Pinpoint the cell where the given text exists, returning its [x, y] midpoint coordinate. 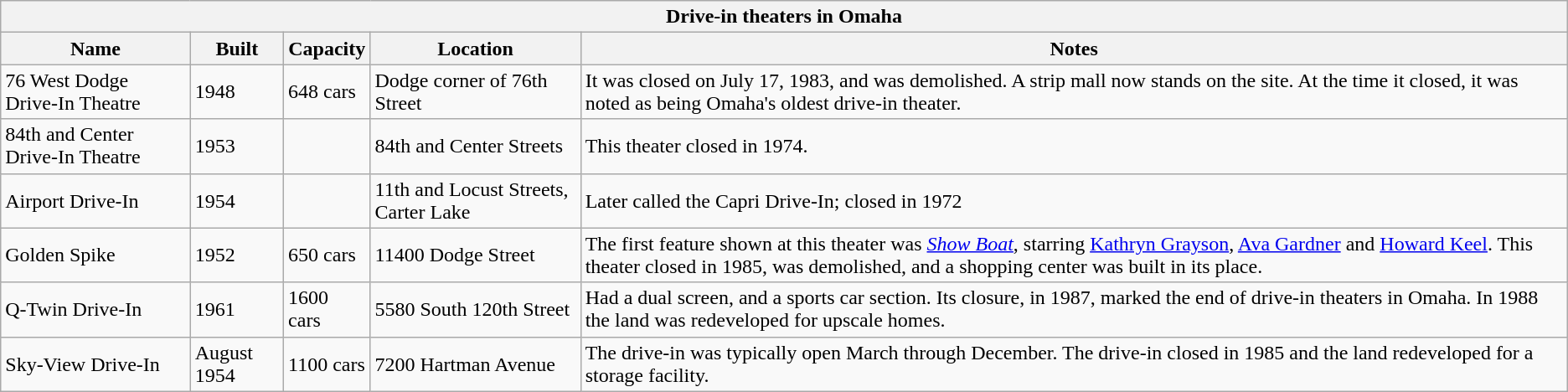
Sky-View Drive-In [95, 364]
Notes [1074, 49]
650 cars [327, 255]
11400 Dodge Street [476, 255]
Later called the Capri Drive-In; closed in 1972 [1074, 201]
Name [95, 49]
Drive-in theaters in Omaha [784, 17]
648 cars [327, 92]
84th and Center Drive-In Theatre [95, 146]
Built [236, 49]
Dodge corner of 76th Street [476, 92]
11th and Locust Streets, Carter Lake [476, 201]
Location [476, 49]
5580 South 120th Street [476, 310]
1952 [236, 255]
The drive-in was typically open March through December. The drive-in closed in 1985 and the land redeveloped for a storage facility. [1074, 364]
1954 [236, 201]
1961 [236, 310]
1600 cars [327, 310]
Q-Twin Drive-In [95, 310]
76 West Dodge Drive-In Theatre [95, 92]
This theater closed in 1974. [1074, 146]
August 1954 [236, 364]
1948 [236, 92]
7200 Hartman Avenue [476, 364]
Golden Spike [95, 255]
1100 cars [327, 364]
84th and Center Streets [476, 146]
Capacity [327, 49]
Airport Drive-In [95, 201]
1953 [236, 146]
